Pinpoint the cell where the given text exists, returning its [X, Y] midpoint coordinate. 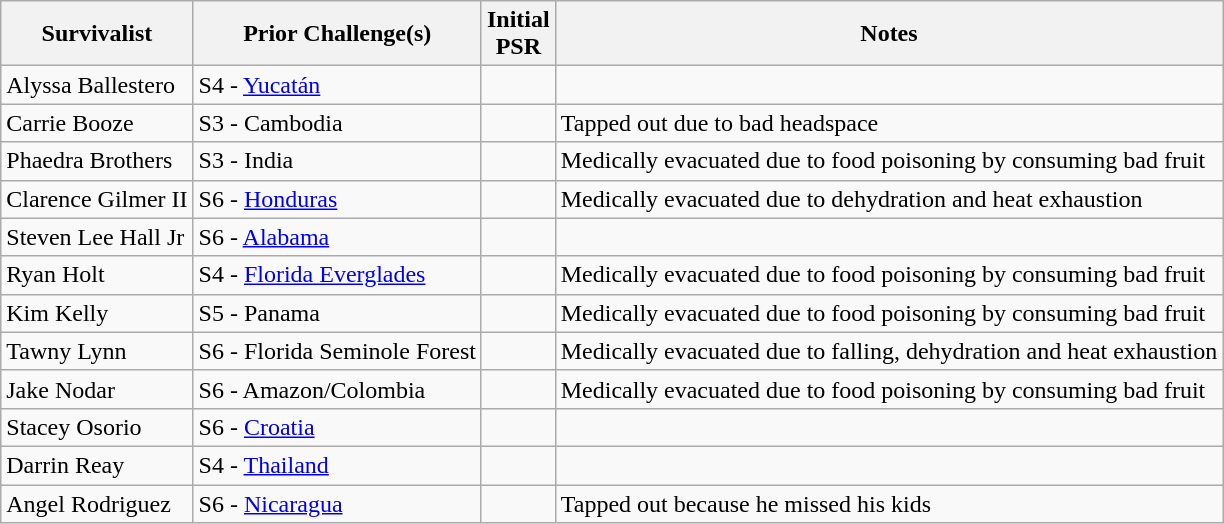
S6 - Nicaragua [337, 503]
Clarence Gilmer II [97, 199]
Medically evacuated due to falling, dehydration and heat exhaustion [889, 351]
Ryan Holt [97, 275]
Darrin Reay [97, 465]
Phaedra Brothers [97, 161]
S6 - Honduras [337, 199]
S4 - Yucatán [337, 85]
Tawny Lynn [97, 351]
S4 - Florida Everglades [337, 275]
Jake Nodar [97, 389]
Tapped out due to bad headspace [889, 123]
Survivalist [97, 34]
Medically evacuated due to dehydration and heat exhaustion [889, 199]
Carrie Booze [97, 123]
Kim Kelly [97, 313]
S6 - Amazon/Colombia [337, 389]
S6 - Alabama [337, 237]
S5 - Panama [337, 313]
InitialPSR [518, 34]
Tapped out because he missed his kids [889, 503]
S4 - Thailand [337, 465]
S6 - Florida Seminole Forest [337, 351]
Angel Rodriguez [97, 503]
Prior Challenge(s) [337, 34]
S3 - India [337, 161]
Steven Lee Hall Jr [97, 237]
S3 - Cambodia [337, 123]
Alyssa Ballestero [97, 85]
Notes [889, 34]
S6 - Croatia [337, 427]
Stacey Osorio [97, 427]
